Scan for the cell matching the given text and deliver its [X, Y] coordinate at center. 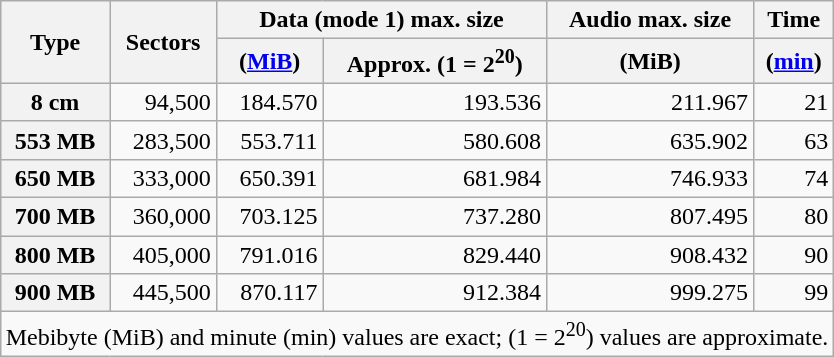
Sectors [164, 42]
360,000 [164, 217]
703.125 [270, 217]
8 cm [55, 102]
800 MB [55, 255]
635.902 [650, 140]
Data (mode 1) max. size [381, 20]
900 MB [55, 293]
99 [794, 293]
829.440 [435, 255]
681.984 [435, 178]
553 MB [55, 140]
283,500 [164, 140]
Audio max. size [650, 20]
21 [794, 102]
999.275 [650, 293]
80 [794, 217]
193.536 [435, 102]
445,500 [164, 293]
746.933 [650, 178]
94,500 [164, 102]
90 [794, 255]
737.280 [435, 217]
580.608 [435, 140]
333,000 [164, 178]
553.711 [270, 140]
(min) [794, 62]
650.391 [270, 178]
791.016 [270, 255]
650 MB [55, 178]
74 [794, 178]
912.384 [435, 293]
63 [794, 140]
211.967 [650, 102]
908.432 [650, 255]
807.495 [650, 217]
405,000 [164, 255]
Time [794, 20]
870.117 [270, 293]
Approx. (1 = 220) [435, 62]
184.570 [270, 102]
Type [55, 42]
Mebibyte (MiB) and minute (min) values are exact; (1 = 220) values are approximate. [417, 334]
700 MB [55, 217]
